Pinpoint the cell where the given text exists, returning its [x, y] midpoint coordinate. 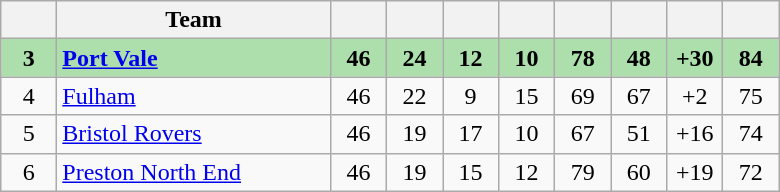
Fulham [194, 96]
22 [414, 96]
79 [583, 172]
Team [194, 20]
Bristol Rovers [194, 134]
+16 [695, 134]
4 [29, 96]
51 [639, 134]
+30 [695, 58]
24 [414, 58]
74 [751, 134]
84 [751, 58]
5 [29, 134]
3 [29, 58]
+2 [695, 96]
78 [583, 58]
+19 [695, 172]
72 [751, 172]
Preston North End [194, 172]
6 [29, 172]
69 [583, 96]
17 [470, 134]
9 [470, 96]
60 [639, 172]
Port Vale [194, 58]
75 [751, 96]
48 [639, 58]
